Output the (X, Y) coordinate of the center of the cell containing the given text.  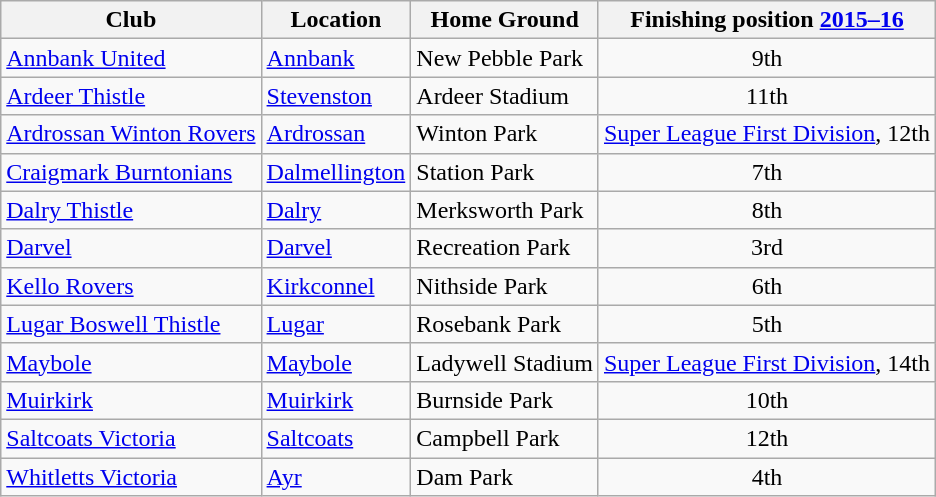
8th (766, 210)
Home Ground (505, 20)
New Pebble Park (505, 58)
Dalmellington (336, 172)
Merksworth Park (505, 210)
Annbank United (131, 58)
Ayr (336, 477)
Craigmark Burntonians (131, 172)
Super League First Division, 14th (766, 362)
Lugar Boswell Thistle (131, 324)
Dalry Thistle (131, 210)
Dalry (336, 210)
Dam Park (505, 477)
5th (766, 324)
3rd (766, 248)
6th (766, 286)
Finishing position 2015–16 (766, 20)
Saltcoats Victoria (131, 438)
Burnside Park (505, 400)
Ardeer Stadium (505, 96)
Saltcoats (336, 438)
Annbank (336, 58)
12th (766, 438)
Station Park (505, 172)
11th (766, 96)
Whitletts Victoria (131, 477)
7th (766, 172)
Winton Park (505, 134)
Rosebank Park (505, 324)
Location (336, 20)
Ardrossan (336, 134)
Recreation Park (505, 248)
Campbell Park (505, 438)
Kirkconnel (336, 286)
Club (131, 20)
Nithside Park (505, 286)
Stevenston (336, 96)
Super League First Division, 12th (766, 134)
4th (766, 477)
Ladywell Stadium (505, 362)
Lugar (336, 324)
9th (766, 58)
Ardrossan Winton Rovers (131, 134)
Ardeer Thistle (131, 96)
10th (766, 400)
Kello Rovers (131, 286)
